Scan for the cell matching the given text and deliver its [X, Y] coordinate at center. 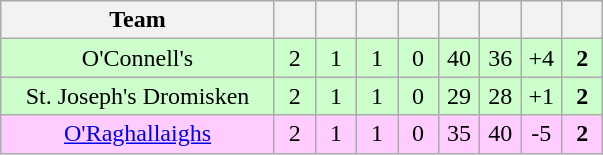
+1 [542, 96]
36 [500, 58]
O'Raghallaighs [138, 134]
O'Connell's [138, 58]
Team [138, 20]
St. Joseph's Dromisken [138, 96]
35 [460, 134]
+4 [542, 58]
-5 [542, 134]
29 [460, 96]
28 [500, 96]
